Detect which cell encompasses the target text, then output its (x, y) center coordinate. 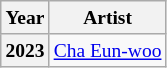
Year (25, 18)
Artist (108, 18)
Cha Eun-woo (108, 50)
2023 (25, 50)
